Determine the (x, y) coordinate at the center of the cell enclosing the given text.  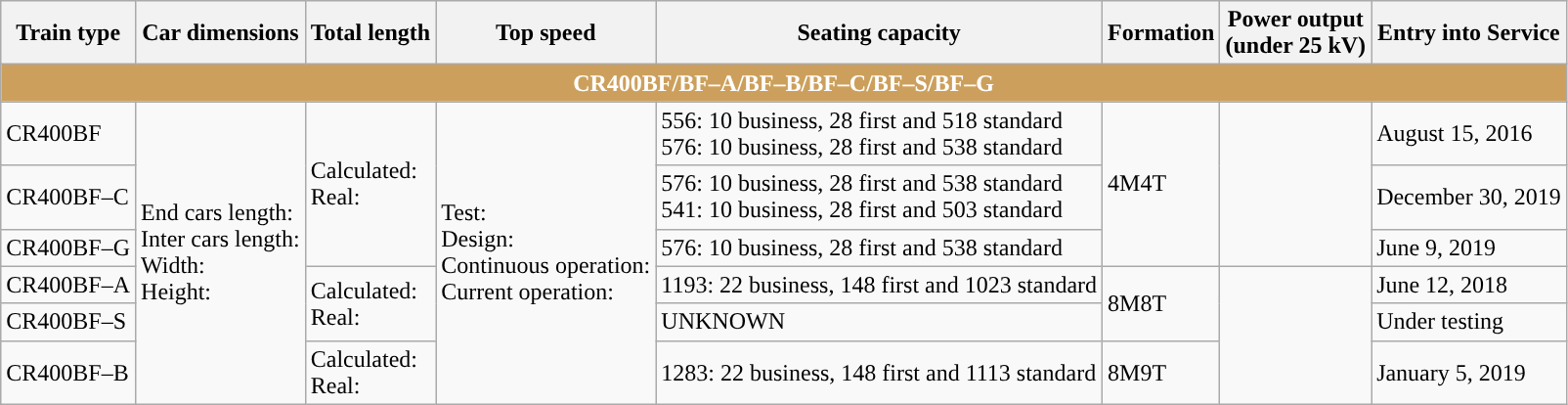
December 30, 2019 (1469, 198)
CR400BF–C (68, 198)
Power output(under 25 kV) (1296, 33)
Formation (1161, 33)
Test: Design: Continuous operation: Current operation: (545, 252)
June 12, 2018 (1469, 285)
January 5, 2019 (1469, 372)
Entry into Service (1469, 33)
1193: 22 business, 148 first and 1023 standard (880, 285)
End cars length: Inter cars length: Width: Height: (221, 252)
CR400BF/BF–A/BF–B/BF–C/BF–S/BF–G (784, 83)
4M4T (1161, 184)
UNKNOWN (880, 322)
1283: 22 business, 148 first and 1113 standard (880, 372)
Train type (68, 33)
CR400BF–A (68, 285)
Car dimensions (221, 33)
CR400BF (68, 133)
CR400BF–G (68, 247)
Top speed (545, 33)
Seating capacity (880, 33)
CR400BF–B (68, 372)
CR400BF–S (68, 322)
Total length (370, 33)
576: 10 business, 28 first and 538 standard541: 10 business, 28 first and 503 standard (880, 198)
August 15, 2016 (1469, 133)
8M9T (1161, 372)
Under testing (1469, 322)
June 9, 2019 (1469, 247)
576: 10 business, 28 first and 538 standard (880, 247)
556: 10 business, 28 first and 518 standard576: 10 business, 28 first and 538 standard (880, 133)
8M8T (1161, 303)
